Return the [X, Y] coordinate for the center point of the cell that contains the specified text.  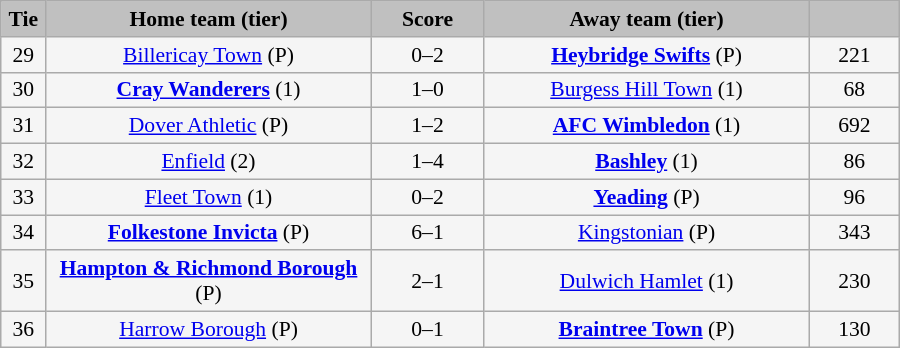
Cray Wanderers (1) [209, 90]
34 [24, 233]
35 [24, 282]
Score [427, 19]
221 [854, 55]
Billericay Town (P) [209, 55]
Braintree Town (P) [647, 330]
Home team (tier) [209, 19]
Yeading (P) [647, 197]
Enfield (2) [209, 162]
230 [854, 282]
Away team (tier) [647, 19]
86 [854, 162]
Harrow Borough (P) [209, 330]
692 [854, 126]
130 [854, 330]
343 [854, 233]
1–2 [427, 126]
6–1 [427, 233]
Hampton & Richmond Borough (P) [209, 282]
2–1 [427, 282]
Kingstonian (P) [647, 233]
Tie [24, 19]
96 [854, 197]
Heybridge Swifts (P) [647, 55]
36 [24, 330]
1–4 [427, 162]
Dulwich Hamlet (1) [647, 282]
Dover Athletic (P) [209, 126]
Folkestone Invicta (P) [209, 233]
Fleet Town (1) [209, 197]
Bashley (1) [647, 162]
Burgess Hill Town (1) [647, 90]
32 [24, 162]
29 [24, 55]
30 [24, 90]
68 [854, 90]
33 [24, 197]
AFC Wimbledon (1) [647, 126]
0–1 [427, 330]
31 [24, 126]
1–0 [427, 90]
